Extract the [X, Y] coordinate from the center of the cell holding the provided text.  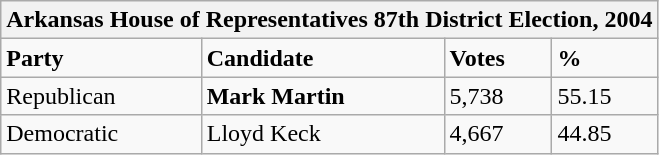
% [605, 58]
44.85 [605, 134]
Candidate [322, 58]
Votes [498, 58]
55.15 [605, 96]
5,738 [498, 96]
Republican [101, 96]
Mark Martin [322, 96]
4,667 [498, 134]
Lloyd Keck [322, 134]
Democratic [101, 134]
Party [101, 58]
Arkansas House of Representatives 87th District Election, 2004 [330, 20]
